Output the (X, Y) coordinate of the center of the cell containing the given text.  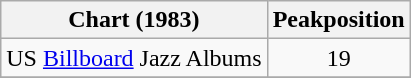
Peakposition (338, 20)
19 (338, 58)
Chart (1983) (134, 20)
US Billboard Jazz Albums (134, 58)
